Locate the cell with the specified text and output its (x, y) center coordinate. 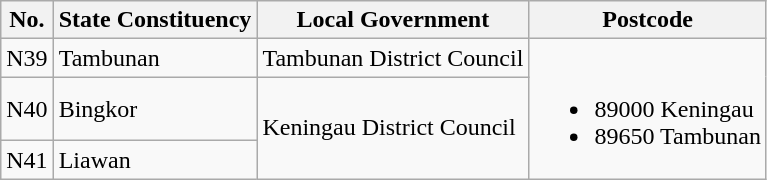
State Constituency (155, 20)
Local Government (393, 20)
N39 (27, 58)
Tambunan (155, 58)
Liawan (155, 160)
N41 (27, 160)
Tambunan District Council (393, 58)
Bingkor (155, 109)
Keningau District Council (393, 128)
N40 (27, 109)
Postcode (648, 20)
No. (27, 20)
89000 Keningau89650 Tambunan (648, 109)
